Identify which cell holds the provided text, then report its (x, y) central coordinate. 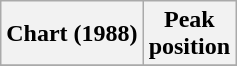
Chart (1988) (72, 34)
Peakposition (189, 34)
